Provide the [x, y] coordinate of the cell's center where the given text is located.  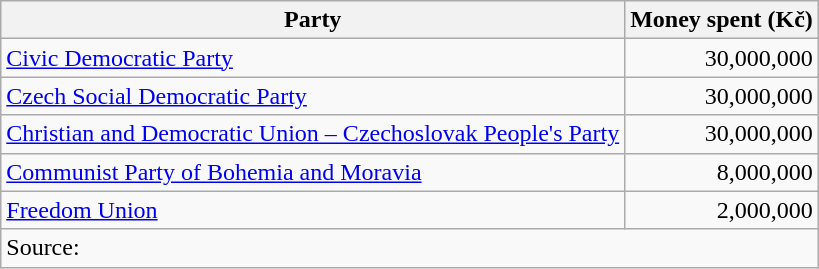
2,000,000 [722, 210]
Money spent (Kč) [722, 20]
Source: [410, 248]
Christian and Democratic Union – Czechoslovak People's Party [313, 134]
Civic Democratic Party [313, 58]
Czech Social Democratic Party [313, 96]
Party [313, 20]
Freedom Union [313, 210]
Communist Party of Bohemia and Moravia [313, 172]
8,000,000 [722, 172]
